Provide the [X, Y] coordinate of the cell's center where the given text is located.  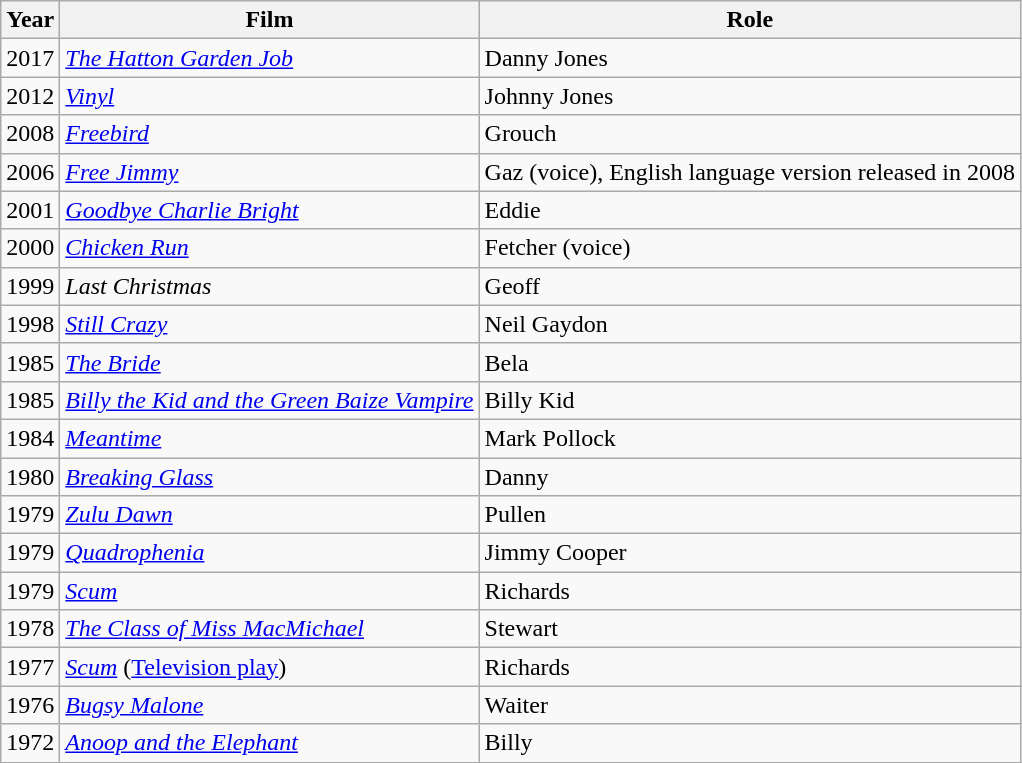
2008 [30, 134]
Goodbye Charlie Bright [270, 210]
Grouch [750, 134]
Billy [750, 743]
1978 [30, 629]
The Class of Miss MacMichael [270, 629]
1976 [30, 705]
2012 [30, 96]
Danny Jones [750, 58]
Neil Gaydon [750, 324]
Zulu Dawn [270, 515]
Stewart [750, 629]
Year [30, 20]
2001 [30, 210]
Scum [270, 591]
Pullen [750, 515]
Billy Kid [750, 400]
Fetcher (voice) [750, 248]
Mark Pollock [750, 438]
Film [270, 20]
Anoop and the Elephant [270, 743]
Breaking Glass [270, 477]
1984 [30, 438]
2017 [30, 58]
1977 [30, 667]
The Hatton Garden Job [270, 58]
Gaz (voice), English language version released in 2008 [750, 172]
Chicken Run [270, 248]
Eddie [750, 210]
The Bride [270, 362]
Geoff [750, 286]
Jimmy Cooper [750, 553]
Waiter [750, 705]
1980 [30, 477]
Meantime [270, 438]
Quadrophenia [270, 553]
2006 [30, 172]
1998 [30, 324]
Scum (Television play) [270, 667]
Free Jimmy [270, 172]
Role [750, 20]
Still Crazy [270, 324]
1972 [30, 743]
Bugsy Malone [270, 705]
Bela [750, 362]
Danny [750, 477]
2000 [30, 248]
Vinyl [270, 96]
1999 [30, 286]
Last Christmas [270, 286]
Freebird [270, 134]
Johnny Jones [750, 96]
Billy the Kid and the Green Baize Vampire [270, 400]
